Output the (X, Y) coordinate of the center of the cell containing the given text.  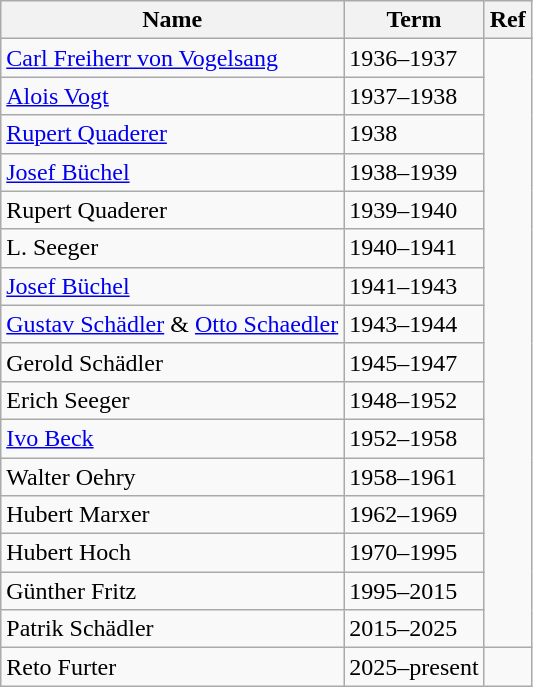
1936–1937 (414, 58)
1940–1941 (414, 248)
Carl Freiherr von Vogelsang (172, 58)
1938 (414, 134)
1995–2015 (414, 591)
1970–1995 (414, 553)
L. Seeger (172, 248)
1939–1940 (414, 210)
Ivo Beck (172, 438)
Patrik Schädler (172, 629)
Name (172, 20)
1952–1958 (414, 438)
1943–1944 (414, 324)
Hubert Hoch (172, 553)
1958–1961 (414, 477)
1948–1952 (414, 400)
Hubert Marxer (172, 515)
Gustav Schädler & Otto Schaedler (172, 324)
1941–1943 (414, 286)
1938–1939 (414, 172)
Erich Seeger (172, 400)
Ref (508, 20)
Walter Oehry (172, 477)
1945–1947 (414, 362)
2015–2025 (414, 629)
Günther Fritz (172, 591)
Gerold Schädler (172, 362)
1937–1938 (414, 96)
Alois Vogt (172, 96)
2025–present (414, 667)
Term (414, 20)
Reto Furter (172, 667)
1962–1969 (414, 515)
